Extract the (x, y) coordinate from the center of the cell holding the provided text.  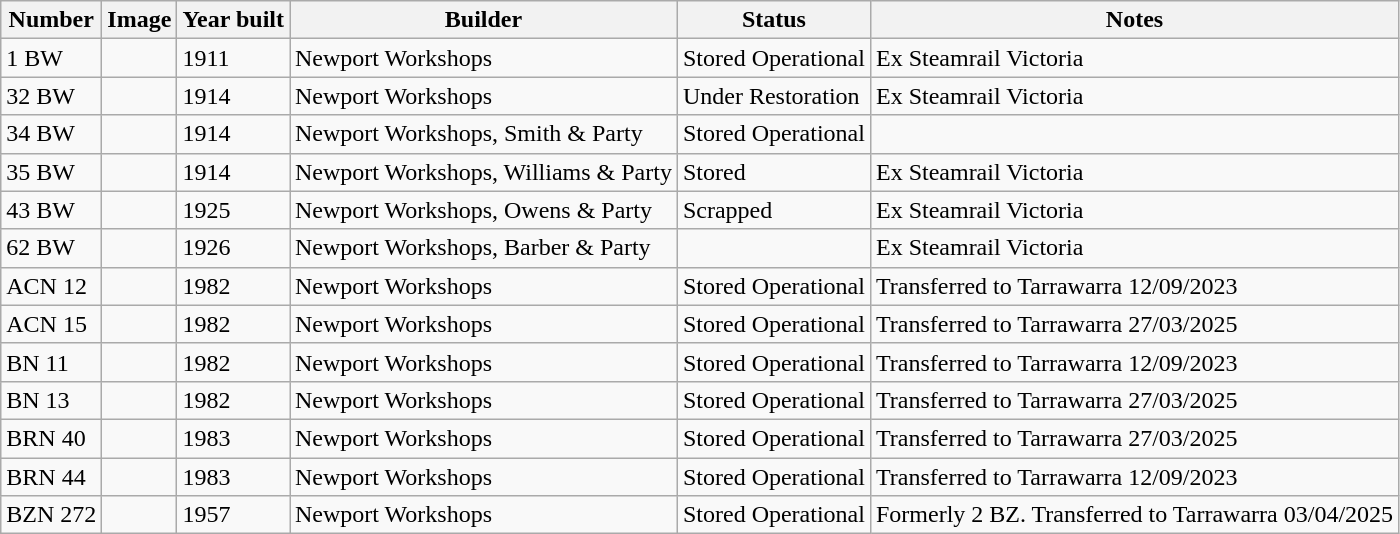
Image (140, 20)
BN 13 (52, 400)
Status (774, 20)
Newport Workshops, Williams & Party (484, 172)
Newport Workshops, Barber & Party (484, 248)
1925 (234, 210)
Newport Workshops, Owens & Party (484, 210)
BRN 40 (52, 438)
1957 (234, 515)
Under Restoration (774, 96)
Scrapped (774, 210)
Stored (774, 172)
35 BW (52, 172)
Builder (484, 20)
ACN 15 (52, 324)
1911 (234, 58)
1926 (234, 248)
43 BW (52, 210)
32 BW (52, 96)
62 BW (52, 248)
BRN 44 (52, 477)
Year built (234, 20)
Number (52, 20)
Formerly 2 BZ. Transferred to Tarrawarra 03/04/2025 (1134, 515)
BZN 272 (52, 515)
Notes (1134, 20)
34 BW (52, 134)
1 BW (52, 58)
ACN 12 (52, 286)
Newport Workshops, Smith & Party (484, 134)
BN 11 (52, 362)
